Determine the [x, y] coordinate at the center of the cell enclosing the given text.  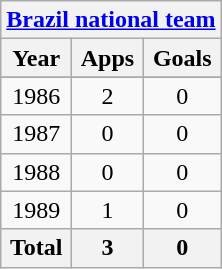
1 [108, 210]
Year [36, 58]
Total [36, 248]
3 [108, 248]
Goals [182, 58]
Brazil national team [111, 20]
1989 [36, 210]
2 [108, 96]
Apps [108, 58]
1987 [36, 134]
1988 [36, 172]
1986 [36, 96]
